Find where the given text appears and provide that cell's center as (x, y) coordinate. 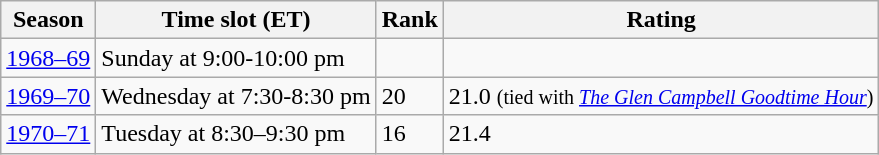
Sunday at 9:00-10:00 pm (236, 58)
1970–71 (48, 134)
Rating (661, 20)
21.0 (tied with The Glen Campbell Goodtime Hour) (661, 96)
Wednesday at 7:30-8:30 pm (236, 96)
1968–69 (48, 58)
Time slot (ET) (236, 20)
Season (48, 20)
Tuesday at 8:30–9:30 pm (236, 134)
16 (410, 134)
21.4 (661, 134)
Rank (410, 20)
1969–70 (48, 96)
20 (410, 96)
